Extract the [x, y] coordinate from the center of the cell holding the provided text.  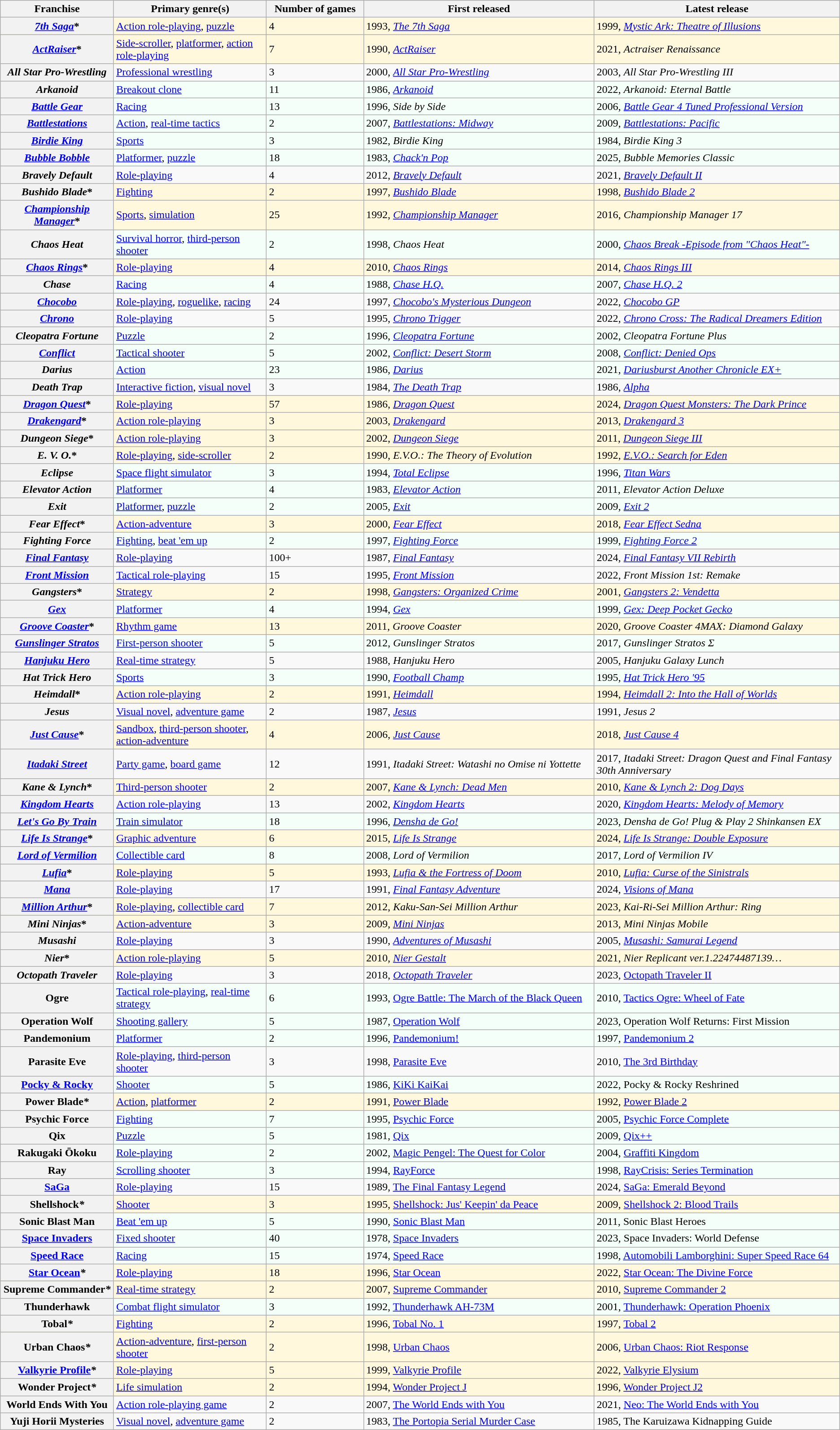
Space flight simulator [190, 472]
Bravely Default [57, 175]
Action role-playing game [190, 1404]
2001, Thunderhawk: Operation Phoenix [717, 1307]
Train simulator [190, 821]
1994, RayForce [479, 1170]
2022, Chocobo GP [717, 302]
Rhythm game [190, 626]
1995, Psychic Force [479, 1119]
Valkyrie Profile* [57, 1370]
1998, Urban Chaos [479, 1347]
2006, Battle Gear 4 Tuned Professional Version [717, 106]
2025, Bubble Memories Classic [717, 158]
1985, The Karuizawa Kidnapping Guide [717, 1421]
2005, Exit [479, 506]
1999, Valkyrie Profile [479, 1370]
Number of games [315, 9]
Role-playing, collectible card [190, 907]
Fighting Force [57, 541]
Graphic adventure [190, 838]
2024, Life Is Strange: Double Exposure [717, 838]
Fighting, beat 'em up [190, 541]
1989, The Final Fantasy Legend [479, 1187]
2006, Just Cause [479, 734]
1987, Jesus [479, 711]
2021, Dariusburst Another Chronicle EX+ [717, 370]
Bubble Bobble [57, 158]
1994, Heimdall 2: Into the Hall of Worlds [717, 694]
2021, Bravely Default II [717, 175]
Tactical role-playing, real-time strategy [190, 998]
1993, Ogre Battle: The March of the Black Queen [479, 998]
1994, Wonder Project J [479, 1387]
7th Saga* [57, 26]
Action, real-time tactics [190, 123]
Latest release [717, 9]
1991, Jesus 2 [717, 711]
2008, Conflict: Denied Ops [717, 353]
1996, Cleopatra Fortune [479, 336]
2007, Battlestations: Midway [479, 123]
1997, Fighting Force [479, 541]
2009, Qix++ [717, 1136]
2002, Dungeon Siege [479, 438]
1994, Total Eclipse [479, 472]
Strategy [190, 592]
2021, Neo: The World Ends with You [717, 1404]
2020, Groove Coaster 4MAX: Diamond Galaxy [717, 626]
Action [190, 370]
Eclipse [57, 472]
Gangsters* [57, 592]
1990, E.V.O.: The Theory of Evolution [479, 455]
Primary genre(s) [190, 9]
2022, Arkanoid: Eternal Battle [717, 89]
Action-adventure, first-person shooter [190, 1347]
1983, Chack'n Pop [479, 158]
Darius [57, 370]
1992, Championship Manager [479, 215]
Battle Gear [57, 106]
Let's Go By Train [57, 821]
2007, Kane & Lynch: Dead Men [479, 787]
1996, Wonder Project J2 [717, 1387]
Lord of Vermilion [57, 855]
1998, Parasite Eve [479, 1061]
Hanjuku Hero [57, 660]
2012, Gunslinger Stratos [479, 643]
1988, Chase H.Q. [479, 285]
2011, Groove Coaster [479, 626]
2007, The World Ends with You [479, 1404]
Mini Ninjas* [57, 924]
1991, Final Fantasy Adventure [479, 890]
2022, Chrono Cross: The Radical Dreamers Edition [717, 319]
2018, Octopath Traveler [479, 975]
2009, Mini Ninjas [479, 924]
Battlestations [57, 123]
2004, Graffiti Kingdom [717, 1153]
1990, Sonic Blast Man [479, 1221]
1993, Lufia & the Fortress of Doom [479, 873]
Breakout clone [190, 89]
Conflict [57, 353]
2012, Kaku-San-Sei Million Arthur [479, 907]
2013, Drakengard 3 [717, 421]
Role-playing, third-person shooter [190, 1061]
1999, Gex: Deep Pocket Gecko [717, 609]
1994, Gex [479, 609]
Thunderhawk [57, 1307]
1998, Gangsters: Organized Crime [479, 592]
Death Trap [57, 387]
1997, Tobal 2 [717, 1324]
2007, Chase H.Q. 2 [717, 285]
2015, Life Is Strange [479, 838]
Chaos Rings* [57, 268]
Nier* [57, 958]
Ogre [57, 998]
1974, Speed Race [479, 1255]
2009, Battlestations: Pacific [717, 123]
Supreme Commander* [57, 1290]
1986, Darius [479, 370]
Elevator Action [57, 489]
1987, Operation Wolf [479, 1021]
2003, All Star Pro-Wrestling III [717, 72]
1999, Fighting Force 2 [717, 541]
First-person shooter [190, 643]
1983, Elevator Action [479, 489]
2022, Pocky & Rocky Reshrined [717, 1084]
1998, Chaos Heat [479, 244]
2020, Kingdom Hearts: Melody of Memory [717, 804]
2010, Lufia: Curse of the Sinistrals [717, 873]
23 [315, 370]
1997, Bushido Blade [479, 192]
2001, Gangsters 2: Vendetta [717, 592]
2005, Musashi: Samurai Legend [717, 941]
2012, Bravely Default [479, 175]
Combat flight simulator [190, 1307]
Wonder Project* [57, 1387]
2000, Fear Effect [479, 524]
24 [315, 302]
Franchise [57, 9]
2011, Dungeon Siege III [717, 438]
2009, Shellshock 2: Blood Trails [717, 1204]
Sports, simulation [190, 215]
1995, Front Mission [479, 575]
1986, Alpha [717, 387]
Tobal* [57, 1324]
Groove Coaster* [57, 626]
Final Fantasy [57, 558]
2000, Chaos Break -Episode from "Chaos Heat"- [717, 244]
1992, Thunderhawk AH-73M [479, 1307]
Action, platformer [190, 1101]
40 [315, 1238]
Gunslinger Stratos [57, 643]
1981, Qix [479, 1136]
2002, Magic Pengel: The Quest for Color [479, 1153]
2011, Sonic Blast Heroes [717, 1221]
SaGa [57, 1187]
2017, Gunslinger Stratos Σ [717, 643]
First released [479, 9]
Ray [57, 1170]
100+ [315, 558]
Pocky & Rocky [57, 1084]
57 [315, 404]
Life simulation [190, 1387]
2017, Itadaki Street: Dragon Quest and Final Fantasy 30th Anniversary [717, 764]
1990, Football Champ [479, 677]
1986, KiKi KaiKai [479, 1084]
1996, Titan Wars [717, 472]
1996, Tobal No. 1 [479, 1324]
2018, Just Cause 4 [717, 734]
Bushido Blade* [57, 192]
2023, Octopath Traveler II [717, 975]
Space Invaders [57, 1238]
Third-person shooter [190, 787]
2023, Operation Wolf Returns: First Mission [717, 1021]
Beat 'em up [190, 1221]
Speed Race [57, 1255]
Life Is Strange* [57, 838]
1998, RayCrisis: Series Termination [717, 1170]
2016, Championship Manager 17 [717, 215]
Fear Effect* [57, 524]
2024, Visions of Mana [717, 890]
Chase [57, 285]
1998, Automobili Lamborghini: Super Speed Race 64 [717, 1255]
ActRaiser* [57, 49]
1996, Densha de Go! [479, 821]
Drakengard* [57, 421]
Rakugaki Ōkoku [57, 1153]
2008, Lord of Vermilion [479, 855]
Octopath Traveler [57, 975]
2022, Front Mission 1st: Remake [717, 575]
2009, Exit 2 [717, 506]
All Star Pro-Wrestling [57, 72]
Hat Trick Hero [57, 677]
Star Ocean* [57, 1272]
2002, Conflict: Desert Storm [479, 353]
1986, Dragon Quest [479, 404]
8 [315, 855]
Party game, board game [190, 764]
2022, Star Ocean: The Divine Force [717, 1272]
1991, Itadaki Street: Watashi no Omise ni Yottette [479, 764]
Chaos Heat [57, 244]
1988, Hanjuku Hero [479, 660]
Side-scroller, platformer, action role-playing [190, 49]
1995, Hat Trick Hero '95 [717, 677]
Pandemonium [57, 1038]
Million Arthur* [57, 907]
Fixed shooter [190, 1238]
E. V. O.* [57, 455]
Yuji Horii Mysteries [57, 1421]
Chrono [57, 319]
2002, Cleopatra Fortune Plus [717, 336]
Operation Wolf [57, 1021]
2022, Valkyrie Elysium [717, 1370]
Sandbox, third-person shooter, action-adventure [190, 734]
Just Cause* [57, 734]
2010, Tactics Ogre: Wheel of Fate [717, 998]
2007, Supreme Commander [479, 1290]
2010, The 3rd Birthday [717, 1061]
11 [315, 89]
2014, Chaos Rings III [717, 268]
Survival horror, third-person shooter [190, 244]
Gex [57, 609]
Front Mission [57, 575]
Shooting gallery [190, 1021]
1986, Arkanoid [479, 89]
Power Blade* [57, 1101]
1984, The Death Trap [479, 387]
2018, Fear Effect Sedna [717, 524]
Dungeon Siege* [57, 438]
1982, Birdie King [479, 140]
2010, Chaos Rings [479, 268]
Championship Manager* [57, 215]
Psychic Force [57, 1119]
Interactive fiction, visual novel [190, 387]
1991, Heimdall [479, 694]
2021, Nier Replicant ver.1.22474487139… [717, 958]
2024, SaGa: Emerald Beyond [717, 1187]
1997, Chocobo's Mysterious Dungeon [479, 302]
2017, Lord of Vermilion IV [717, 855]
1984, Birdie King 3 [717, 140]
2024, Dragon Quest Monsters: The Dark Prince [717, 404]
1990, Adventures of Musashi [479, 941]
Urban Chaos* [57, 1347]
1997, Pandemonium 2 [717, 1038]
Role-playing, side-scroller [190, 455]
Kingdom Hearts [57, 804]
Qix [57, 1136]
2023, Space Invaders: World Defense [717, 1238]
2010, Supreme Commander 2 [717, 1290]
Shellshock* [57, 1204]
Kane & Lynch* [57, 787]
1990, ActRaiser [479, 49]
Dragon Quest* [57, 404]
Collectible card [190, 855]
2005, Psychic Force Complete [717, 1119]
1978, Space Invaders [479, 1238]
1987, Final Fantasy [479, 558]
2003, Drakengard [479, 421]
1996, Pandemonium! [479, 1038]
2002, Kingdom Hearts [479, 804]
Sonic Blast Man [57, 1221]
1996, Side by Side [479, 106]
2013, Mini Ninjas Mobile [717, 924]
2011, Elevator Action Deluxe [717, 489]
2021, Actraiser Renaissance [717, 49]
Birdie King [57, 140]
Heimdall* [57, 694]
1998, Bushido Blade 2 [717, 192]
2024, Final Fantasy VII Rebirth [717, 558]
12 [315, 764]
2000, All Star Pro-Wrestling [479, 72]
Mana [57, 890]
2006, Urban Chaos: Riot Response [717, 1347]
1983, The Portopia Serial Murder Case [479, 1421]
2005, Hanjuku Galaxy Lunch [717, 660]
Musashi [57, 941]
Tactical role-playing [190, 575]
Action role-playing, puzzle [190, 26]
Role-playing, roguelike, racing [190, 302]
17 [315, 890]
1992, E.V.O.: Search for Eden [717, 455]
1992, Power Blade 2 [717, 1101]
Tactical shooter [190, 353]
1999, Mystic Ark: Theatre of Illusions [717, 26]
Parasite Eve [57, 1061]
25 [315, 215]
Professional wrestling [190, 72]
Cleopatra Fortune [57, 336]
Exit [57, 506]
Lufia* [57, 873]
Jesus [57, 711]
1996, Star Ocean [479, 1272]
World Ends With You [57, 1404]
1991, Power Blade [479, 1101]
2023, Densha de Go! Plug & Play 2 Shinkansen EX [717, 821]
Arkanoid [57, 89]
2010, Kane & Lynch 2: Dog Days [717, 787]
Chocobo [57, 302]
1993, The 7th Saga [479, 26]
Scrolling shooter [190, 1170]
1995, Shellshock: Jus' Keepin' da Peace [479, 1204]
2010, Nier Gestalt [479, 958]
2023, Kai-Ri-Sei Million Arthur: Ring [717, 907]
Itadaki Street [57, 764]
1995, Chrono Trigger [479, 319]
